Detect which cell encompasses the target text, then output its (X, Y) center coordinate. 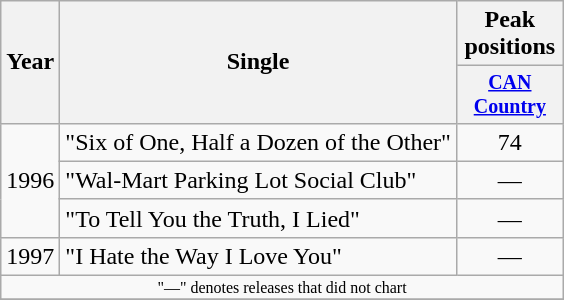
"Wal-Mart Parking Lot Social Club" (258, 180)
CAN Country (510, 94)
1997 (30, 256)
"I Hate the Way I Love You" (258, 256)
"Six of One, Half a Dozen of the Other" (258, 142)
"To Tell You the Truth, I Lied" (258, 218)
Peak positions (510, 34)
Single (258, 62)
1996 (30, 180)
Year (30, 62)
74 (510, 142)
"—" denotes releases that did not chart (282, 288)
